Locate the cell with the specified text and output its [x, y] center coordinate. 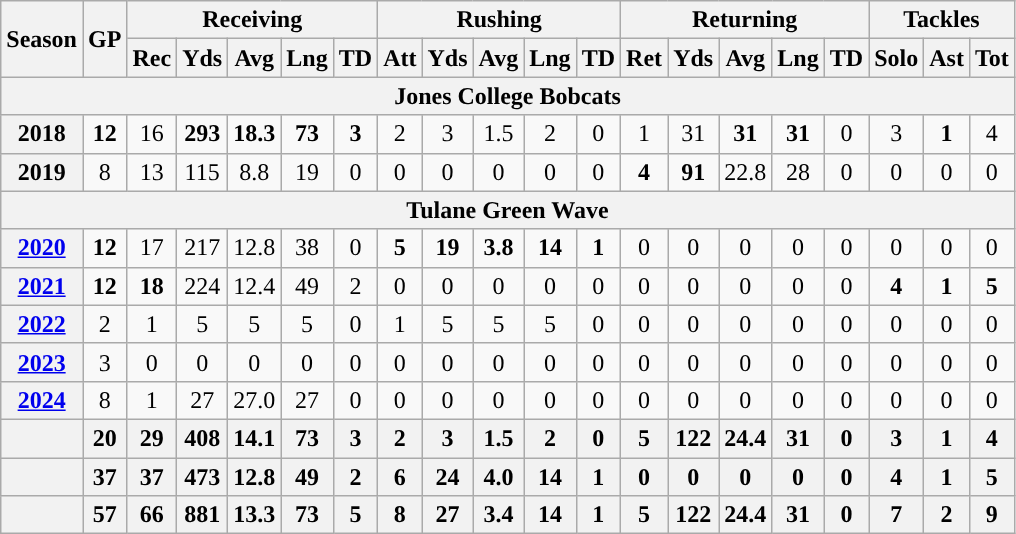
28 [798, 172]
Rec [152, 58]
29 [152, 438]
2022 [42, 324]
Ret [644, 58]
217 [202, 248]
GP [104, 39]
408 [202, 438]
Rushing [500, 20]
66 [152, 515]
Att [400, 58]
91 [694, 172]
4.0 [498, 477]
Ast [947, 58]
224 [202, 286]
2020 [42, 248]
22.8 [746, 172]
18.3 [254, 134]
16 [152, 134]
7 [896, 515]
2018 [42, 134]
12.4 [254, 286]
3.8 [498, 248]
18 [152, 286]
2023 [42, 362]
Tackles [942, 20]
57 [104, 515]
38 [307, 248]
13.3 [254, 515]
Jones College Bobcats [508, 96]
Season [42, 39]
2024 [42, 400]
Tot [992, 58]
24 [448, 477]
Returning [745, 20]
17 [152, 248]
6 [400, 477]
Solo [896, 58]
2019 [42, 172]
14.1 [254, 438]
473 [202, 477]
13 [152, 172]
881 [202, 515]
Tulane Green Wave [508, 210]
Receiving [252, 20]
2021 [42, 286]
27.0 [254, 400]
115 [202, 172]
20 [104, 438]
8.8 [254, 172]
293 [202, 134]
3.4 [498, 515]
9 [992, 515]
